Return the (x, y) coordinate for the center point of the cell that contains the specified text.  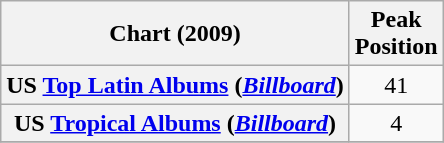
Chart (2009) (176, 34)
4 (396, 123)
US Tropical Albums (Billboard) (176, 123)
Peak Position (396, 34)
41 (396, 85)
US Top Latin Albums (Billboard) (176, 85)
